Capture the cell that displays the provided text and extract its (X, Y) central coordinate. 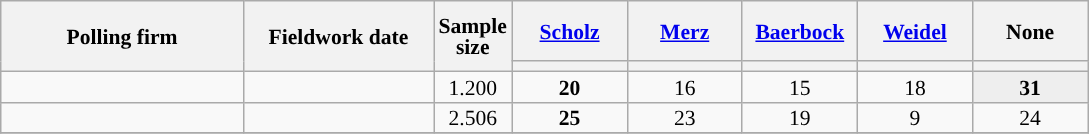
18 (914, 86)
Baerbock (800, 31)
19 (800, 118)
16 (684, 86)
9 (914, 118)
2.506 (473, 118)
Weidel (914, 31)
15 (800, 86)
Polling firm (122, 36)
25 (570, 118)
31 (1030, 86)
1.200 (473, 86)
Scholz (570, 31)
20 (570, 86)
23 (684, 118)
Merz (684, 31)
None (1030, 31)
24 (1030, 118)
Samplesize (473, 36)
Fieldwork date (338, 36)
